Return (x, y) of the center of cell containing provided text 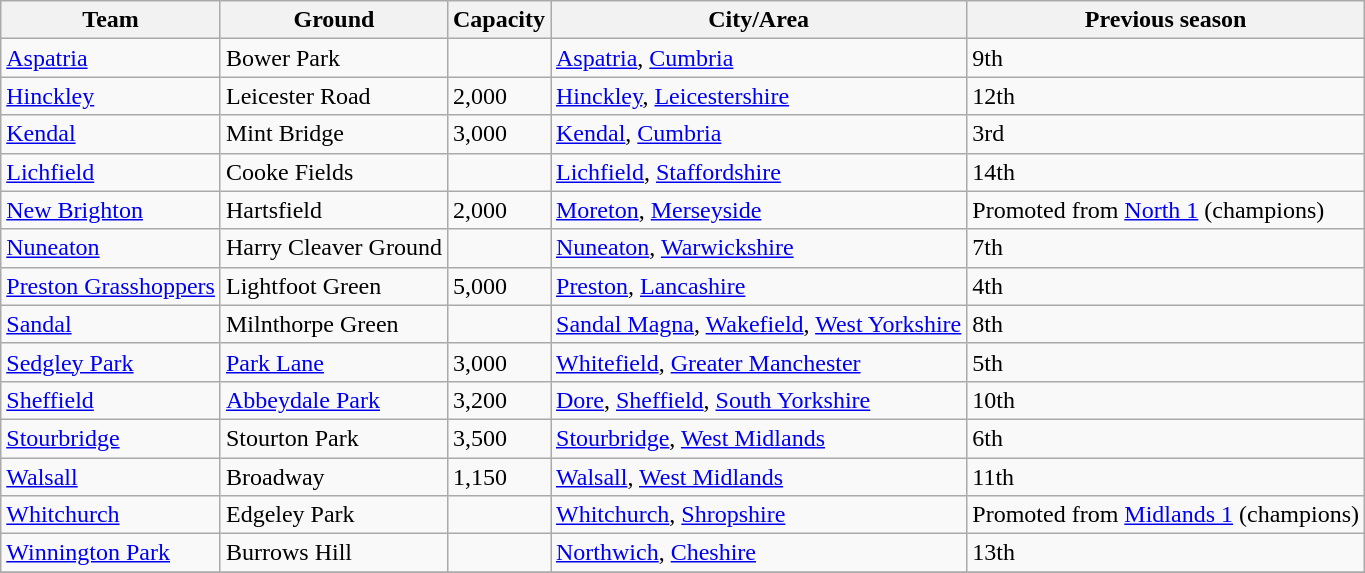
14th (1166, 172)
Nuneaton, Warwickshire (758, 248)
Bower Park (334, 58)
New Brighton (111, 210)
1,150 (498, 477)
Leicester Road (334, 96)
Sandal (111, 324)
13th (1166, 553)
Hinckley (111, 96)
5th (1166, 362)
Team (111, 20)
Whitefield, Greater Manchester (758, 362)
5,000 (498, 286)
Whitchurch (111, 515)
3,200 (498, 400)
Kendal (111, 134)
City/Area (758, 20)
Aspatria, Cumbria (758, 58)
Northwich, Cheshire (758, 553)
Whitchurch, Shropshire (758, 515)
Walsall (111, 477)
Preston, Lancashire (758, 286)
Lightfoot Green (334, 286)
Hinckley, Leicestershire (758, 96)
Aspatria (111, 58)
Walsall, West Midlands (758, 477)
Mint Bridge (334, 134)
Milnthorpe Green (334, 324)
Capacity (498, 20)
11th (1166, 477)
9th (1166, 58)
6th (1166, 438)
12th (1166, 96)
8th (1166, 324)
Sheffield (111, 400)
Stourton Park (334, 438)
3,500 (498, 438)
Previous season (1166, 20)
Preston Grasshoppers (111, 286)
Stourbridge, West Midlands (758, 438)
Abbeydale Park (334, 400)
Sedgley Park (111, 362)
7th (1166, 248)
Broadway (334, 477)
Cooke Fields (334, 172)
Ground (334, 20)
Hartsfield (334, 210)
Kendal, Cumbria (758, 134)
Moreton, Merseyside (758, 210)
Edgeley Park (334, 515)
10th (1166, 400)
Winnington Park (111, 553)
Promoted from North 1 (champions) (1166, 210)
Sandal Magna, Wakefield, West Yorkshire (758, 324)
Promoted from Midlands 1 (champions) (1166, 515)
Nuneaton (111, 248)
Lichfield (111, 172)
Burrows Hill (334, 553)
Stourbridge (111, 438)
Park Lane (334, 362)
Lichfield, Staffordshire (758, 172)
Dore, Sheffield, South Yorkshire (758, 400)
Harry Cleaver Ground (334, 248)
3rd (1166, 134)
4th (1166, 286)
